From the cell containing the given text, extract its center point as (x, y) coordinate. 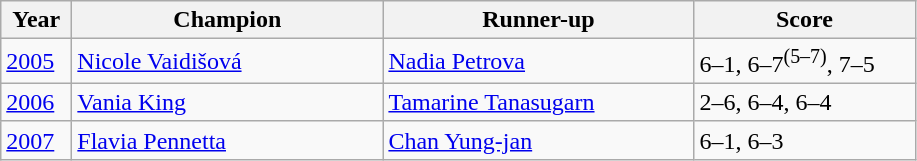
2006 (36, 102)
Nadia Petrova (538, 62)
2005 (36, 62)
Year (36, 20)
6–1, 6–3 (804, 140)
Runner-up (538, 20)
Chan Yung-jan (538, 140)
2–6, 6–4, 6–4 (804, 102)
2007 (36, 140)
Nicole Vaidišová (228, 62)
Tamarine Tanasugarn (538, 102)
Champion (228, 20)
Vania King (228, 102)
6–1, 6–7(5–7), 7–5 (804, 62)
Flavia Pennetta (228, 140)
Score (804, 20)
